Locate the cell with the specified text and output its (X, Y) center coordinate. 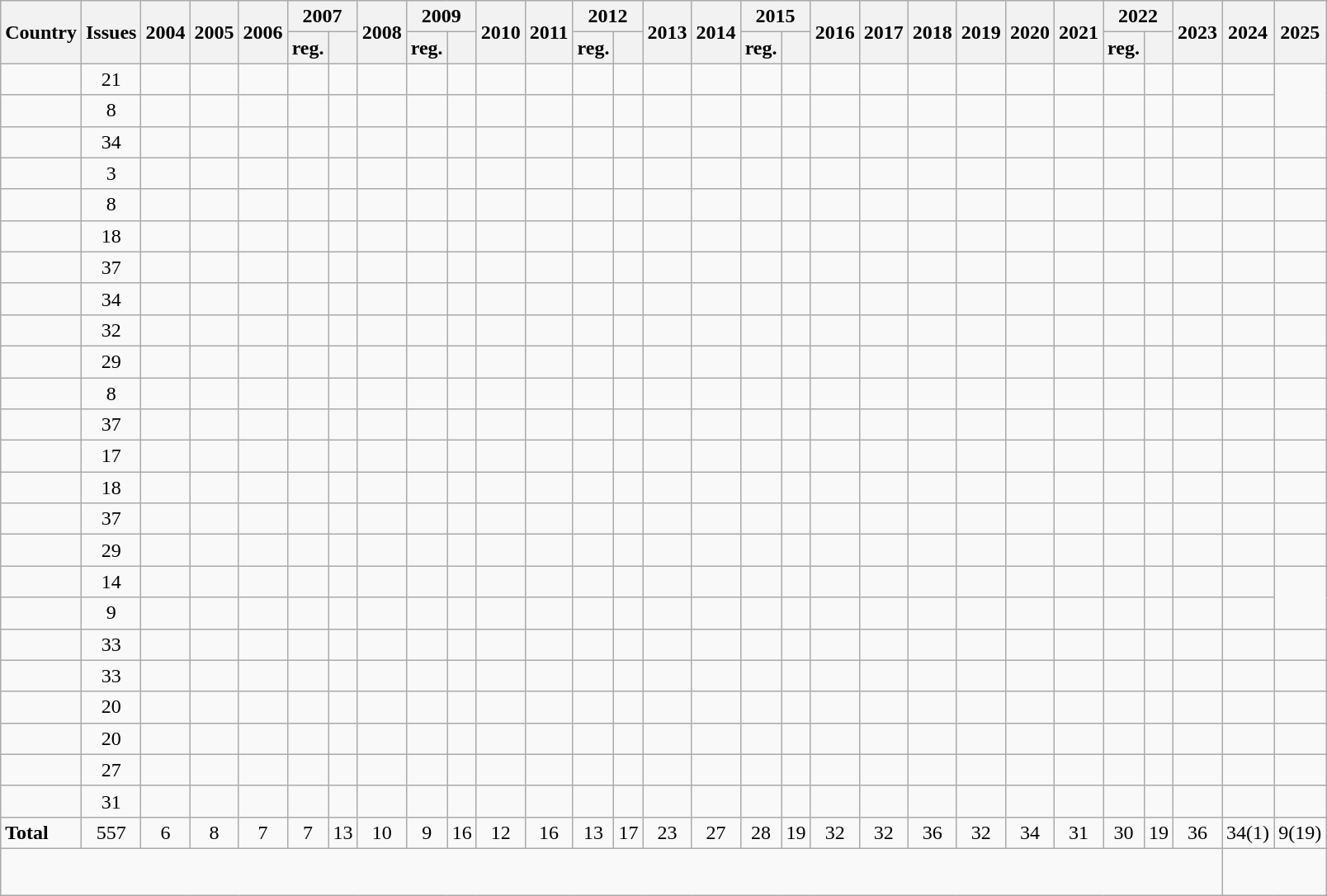
2011 (549, 32)
2004 (165, 32)
2006 (262, 32)
2009 (441, 17)
2020 (1030, 32)
6 (165, 832)
2015 (776, 17)
2023 (1198, 32)
9(19) (1301, 832)
14 (111, 582)
30 (1123, 832)
2013 (667, 32)
34(1) (1248, 832)
21 (111, 79)
2016 (835, 32)
557 (111, 832)
2019 (980, 32)
Issues (111, 32)
Country (41, 32)
10 (381, 832)
2010 (500, 32)
2017 (883, 32)
28 (761, 832)
12 (500, 832)
3 (111, 173)
2012 (607, 17)
Total (41, 832)
2008 (381, 32)
2022 (1137, 17)
2005 (215, 32)
2018 (933, 32)
2024 (1248, 32)
2014 (716, 32)
2021 (1078, 32)
2025 (1301, 32)
23 (667, 832)
2007 (322, 17)
